Pinpoint the cell where the given text exists, returning its (x, y) midpoint coordinate. 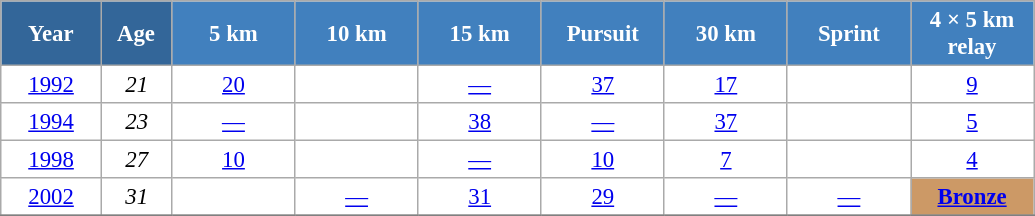
27 (136, 160)
4 × 5 km relay (972, 34)
23 (136, 122)
20 (234, 85)
30 km (726, 34)
2002 (52, 197)
9 (972, 85)
1998 (52, 160)
Age (136, 34)
4 (972, 160)
Year (52, 34)
10 km (356, 34)
Bronze (972, 197)
15 km (480, 34)
5 km (234, 34)
Sprint (848, 34)
7 (726, 160)
1992 (52, 85)
5 (972, 122)
29 (602, 197)
21 (136, 85)
38 (480, 122)
Pursuit (602, 34)
17 (726, 85)
1994 (52, 122)
